Return the [X, Y] coordinate for the center point of the cell that contains the specified text.  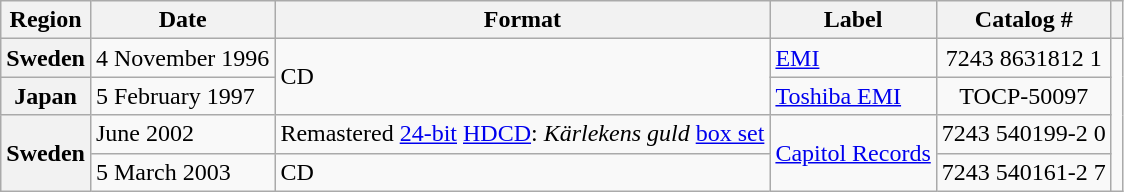
Format [522, 20]
June 2002 [182, 134]
Label [853, 20]
Remastered 24-bit HDCD: Kärlekens guld box set [522, 134]
TOCP-50097 [1024, 96]
5 February 1997 [182, 96]
5 March 2003 [182, 172]
4 November 1996 [182, 58]
7243 8631812 1 [1024, 58]
Capitol Records [853, 153]
7243 540161-2 7 [1024, 172]
7243 540199-2 0 [1024, 134]
Japan [46, 96]
Toshiba EMI [853, 96]
Catalog # [1024, 20]
Region [46, 20]
EMI [853, 58]
Date [182, 20]
